Output the [x, y] coordinate of the center of the cell containing the given text.  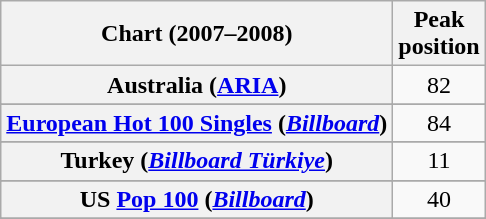
84 [439, 123]
Chart (2007–2008) [197, 34]
Peakposition [439, 34]
40 [439, 199]
US Pop 100 (Billboard) [197, 199]
European Hot 100 Singles (Billboard) [197, 123]
Australia (ARIA) [197, 85]
11 [439, 161]
82 [439, 85]
Turkey (Billboard Türkiye) [197, 161]
